Capture the cell that displays the provided text and extract its [X, Y] central coordinate. 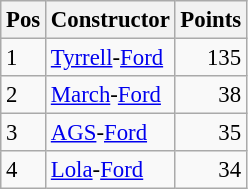
Points [210, 20]
March-Ford [111, 95]
135 [210, 58]
Pos [24, 20]
3 [24, 133]
38 [210, 95]
AGS-Ford [111, 133]
1 [24, 58]
4 [24, 170]
Lola-Ford [111, 170]
2 [24, 95]
Constructor [111, 20]
Tyrrell-Ford [111, 58]
35 [210, 133]
34 [210, 170]
